Extract the (x, y) coordinate from the center of the cell holding the provided text.  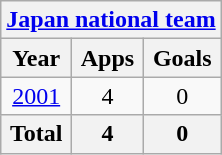
Total (36, 134)
Japan national team (111, 20)
Year (36, 58)
Goals (182, 58)
Apps (108, 58)
2001 (36, 96)
